Capture the cell that displays the provided text and extract its (X, Y) central coordinate. 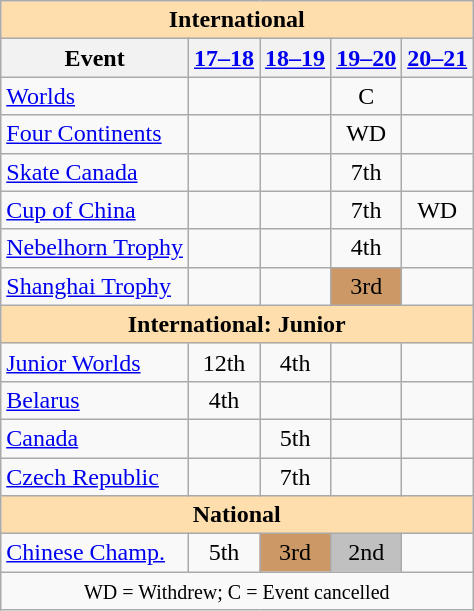
Shanghai Trophy (95, 286)
2nd (366, 553)
Worlds (95, 96)
Junior Worlds (95, 362)
Czech Republic (95, 477)
International (237, 20)
Cup of China (95, 210)
Four Continents (95, 134)
Skate Canada (95, 172)
18–19 (296, 58)
12th (224, 362)
C (366, 96)
Canada (95, 438)
Event (95, 58)
Belarus (95, 400)
20–21 (438, 58)
WD = Withdrew; C = Event cancelled (237, 591)
National (237, 515)
17–18 (224, 58)
19–20 (366, 58)
Nebelhorn Trophy (95, 248)
Chinese Champ. (95, 553)
International: Junior (237, 324)
